Search for the cell housing the specified text and yield its [X, Y] center coordinate. 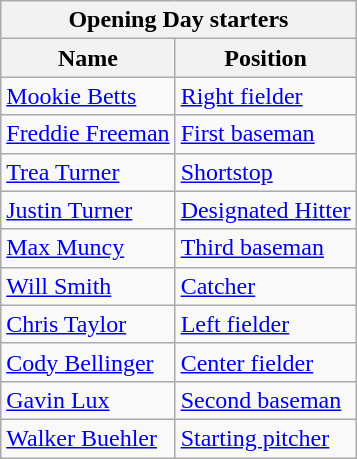
Cody Bellinger [88, 362]
Right fielder [266, 96]
Shortstop [266, 172]
Third baseman [266, 248]
Name [88, 58]
Second baseman [266, 400]
Gavin Lux [88, 400]
Designated Hitter [266, 210]
Position [266, 58]
Starting pitcher [266, 438]
Freddie Freeman [88, 134]
Will Smith [88, 286]
Opening Day starters [178, 20]
Max Muncy [88, 248]
Center fielder [266, 362]
Catcher [266, 286]
Mookie Betts [88, 96]
Chris Taylor [88, 324]
Trea Turner [88, 172]
Walker Buehler [88, 438]
Justin Turner [88, 210]
First baseman [266, 134]
Left fielder [266, 324]
